From the cell containing the given text, extract its center point as [X, Y] coordinate. 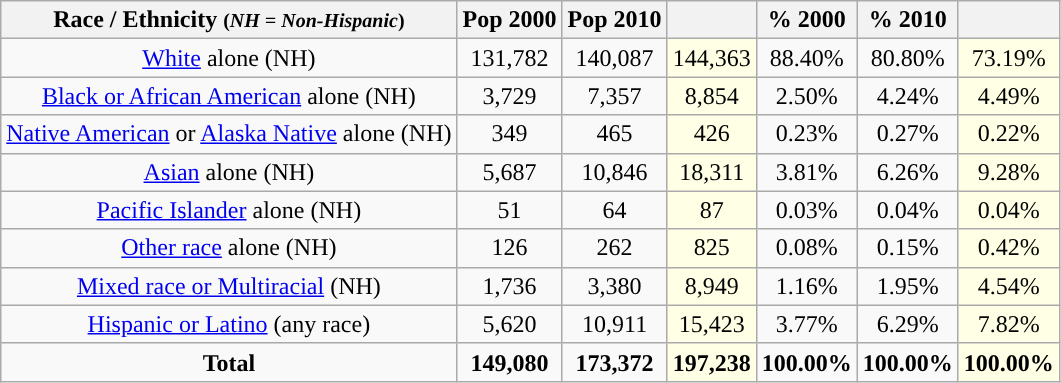
7.82% [1008, 324]
18,311 [712, 172]
White alone (NH) [229, 58]
126 [510, 248]
4.54% [1008, 286]
3.81% [806, 172]
Native American or Alaska Native alone (NH) [229, 134]
349 [510, 134]
10,846 [614, 172]
1.16% [806, 286]
Asian alone (NH) [229, 172]
6.26% [908, 172]
5,687 [510, 172]
149,080 [510, 362]
0.08% [806, 248]
262 [614, 248]
Black or African American alone (NH) [229, 96]
3,380 [614, 286]
2.50% [806, 96]
3,729 [510, 96]
7,357 [614, 96]
51 [510, 210]
9.28% [1008, 172]
144,363 [712, 58]
15,423 [712, 324]
0.22% [1008, 134]
% 2000 [806, 20]
5,620 [510, 324]
6.29% [908, 324]
4.24% [908, 96]
64 [614, 210]
Pacific Islander alone (NH) [229, 210]
0.03% [806, 210]
465 [614, 134]
Mixed race or Multiracial (NH) [229, 286]
197,238 [712, 362]
140,087 [614, 58]
Total [229, 362]
87 [712, 210]
10,911 [614, 324]
Pop 2010 [614, 20]
426 [712, 134]
Hispanic or Latino (any race) [229, 324]
88.40% [806, 58]
0.42% [1008, 248]
1.95% [908, 286]
0.23% [806, 134]
73.19% [1008, 58]
1,736 [510, 286]
Pop 2000 [510, 20]
3.77% [806, 324]
Race / Ethnicity (NH = Non-Hispanic) [229, 20]
173,372 [614, 362]
8,949 [712, 286]
825 [712, 248]
131,782 [510, 58]
0.27% [908, 134]
4.49% [1008, 96]
80.80% [908, 58]
Other race alone (NH) [229, 248]
8,854 [712, 96]
0.15% [908, 248]
% 2010 [908, 20]
